Find where the given text appears and provide that cell's center as [x, y] coordinate. 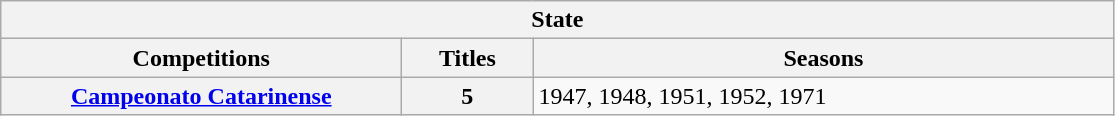
1947, 1948, 1951, 1952, 1971 [824, 96]
Campeonato Catarinense [202, 96]
Titles [468, 58]
5 [468, 96]
Seasons [824, 58]
State [558, 20]
Competitions [202, 58]
